Search for the cell housing the specified text and yield its (x, y) center coordinate. 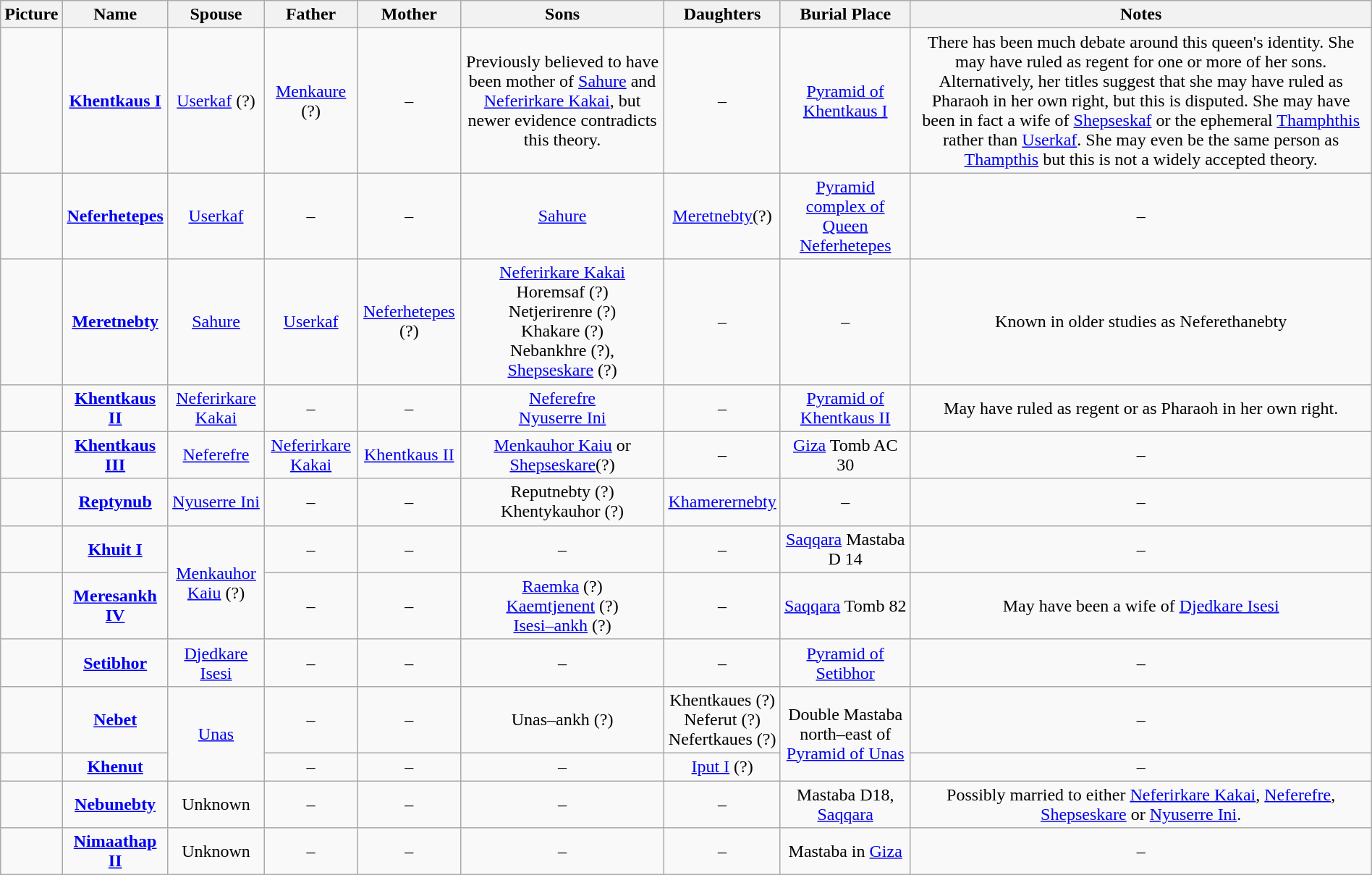
Pyramid of Khentkaus II (845, 408)
Meretnebty (115, 321)
Reptynub (115, 502)
Menkauhor Kaiu (?) (216, 582)
Unas–ankh (?) (562, 719)
Pyramid complex of Queen Neferhetepes (845, 216)
Khamerernebty (722, 502)
Burial Place (845, 14)
Saqqara Tomb 82 (845, 606)
Notes (1140, 14)
Nimaathap II (115, 851)
Double Mastaba north–east of Pyramid of Unas (845, 733)
Neferefre (216, 455)
Name (115, 14)
Spouse (216, 14)
May have been a wife of Djedkare Isesi (1140, 606)
Possibly married to either Neferirkare Kakai, Neferefre, Shepseskare or Nyuserre Ini. (1140, 803)
Menkauhor Kaiu or Shepseskare(?) (562, 455)
Khuit I (115, 549)
NeferefreNyuserre Ini (562, 408)
Mastaba in Giza (845, 851)
Neferhetepes (115, 216)
Raemka (?)Kaemtjenent (?)Isesi–ankh (?) (562, 606)
Neferirkare KakaiHoremsaf (?)Netjerirenre (?)Khakare (?)Nebankhre (?),Shepseskare (?) (562, 321)
Mother (409, 14)
Iput I (?) (722, 766)
Meretnebty(?) (722, 216)
Setibhor (115, 663)
Khentkaues (?)Neferut (?)Nefertkaues (?) (722, 719)
Pyramid of Setibhor (845, 663)
Khenut (115, 766)
Father (311, 14)
Sons (562, 14)
Reputnebty (?)Khentykauhor (?) (562, 502)
Djedkare Isesi (216, 663)
Menkaure (?) (311, 101)
Known in older studies as Neferethanebty (1140, 321)
Unas (216, 733)
Saqqara Mastaba D 14 (845, 549)
Khentkaus I (115, 101)
Neferhetepes (?) (409, 321)
Previously believed to have been mother of Sahure and Neferirkare Kakai, but newer evidence contradicts this theory. (562, 101)
Pyramid of Khentkaus I (845, 101)
Khentkaus III (115, 455)
May have ruled as regent or as Pharaoh in her own right. (1140, 408)
Daughters (722, 14)
Giza Tomb AC 30 (845, 455)
Nebet (115, 719)
Nebunebty (115, 803)
Nyuserre Ini (216, 502)
Picture (32, 14)
Meresankh IV (115, 606)
Mastaba D18, Saqqara (845, 803)
Userkaf (?) (216, 101)
